For the text-containing cell, return its midpoint in [x, y] coordinate format. 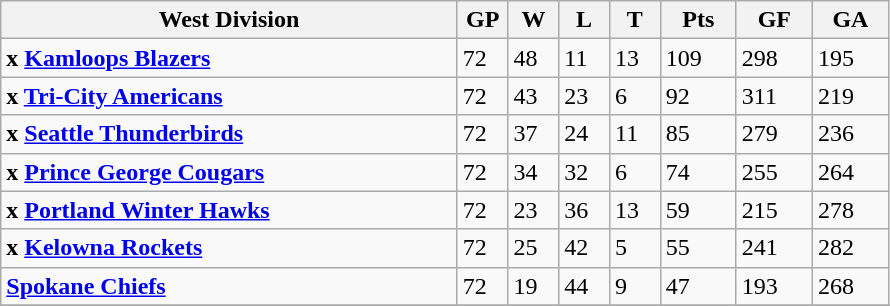
Pts [698, 20]
264 [850, 172]
298 [774, 58]
55 [698, 248]
9 [634, 286]
59 [698, 210]
West Division [230, 20]
x Prince George Cougars [230, 172]
GA [850, 20]
36 [584, 210]
34 [534, 172]
47 [698, 286]
25 [534, 248]
W [534, 20]
x Kelowna Rockets [230, 248]
92 [698, 96]
219 [850, 96]
311 [774, 96]
268 [850, 286]
x Kamloops Blazers [230, 58]
241 [774, 248]
279 [774, 134]
48 [534, 58]
85 [698, 134]
255 [774, 172]
x Seattle Thunderbirds [230, 134]
193 [774, 286]
GP [482, 20]
42 [584, 248]
282 [850, 248]
T [634, 20]
236 [850, 134]
x Tri-City Americans [230, 96]
24 [584, 134]
19 [534, 286]
37 [534, 134]
44 [584, 286]
109 [698, 58]
5 [634, 248]
195 [850, 58]
74 [698, 172]
278 [850, 210]
L [584, 20]
Spokane Chiefs [230, 286]
215 [774, 210]
43 [534, 96]
GF [774, 20]
32 [584, 172]
x Portland Winter Hawks [230, 210]
